Identify which cell holds the provided text, then report its [X, Y] central coordinate. 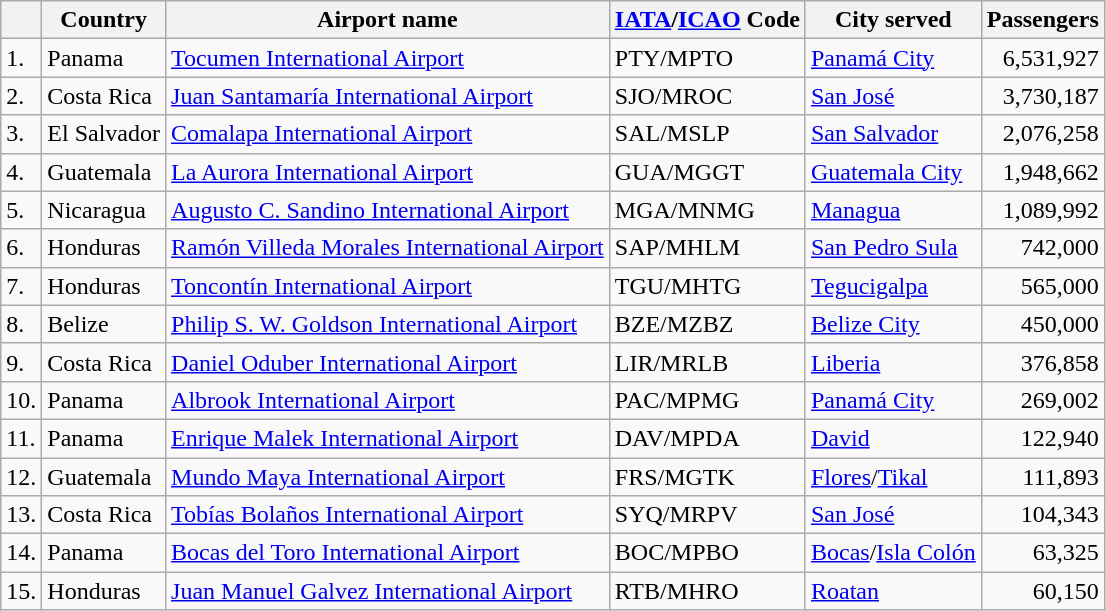
Tegucigalpa [893, 286]
1,948,662 [1042, 172]
122,940 [1042, 438]
PTY/MPTO [707, 58]
TGU/MHTG [707, 286]
13. [22, 515]
104,343 [1042, 515]
Augusto C. Sandino International Airport [388, 210]
Nicaragua [104, 210]
11. [22, 438]
SJO/MROC [707, 96]
269,002 [1042, 400]
IATA/ICAO Code [707, 20]
Ramón Villeda Morales International Airport [388, 248]
Toncontín International Airport [388, 286]
Belize [104, 324]
Managua [893, 210]
742,000 [1042, 248]
San Salvador [893, 134]
Mundo Maya International Airport [388, 477]
376,858 [1042, 362]
DAV/MPDA [707, 438]
2,076,258 [1042, 134]
8. [22, 324]
Flores/Tikal [893, 477]
BOC/MPBO [707, 553]
Tocumen International Airport [388, 58]
3,730,187 [1042, 96]
1,089,992 [1042, 210]
MGA/MNMG [707, 210]
La Aurora International Airport [388, 172]
60,150 [1042, 591]
14. [22, 553]
Bocas del Toro International Airport [388, 553]
SYQ/MRPV [707, 515]
SAL/MSLP [707, 134]
Juan Santamaría International Airport [388, 96]
Country [104, 20]
9. [22, 362]
Belize City [893, 324]
Liberia [893, 362]
Guatemala City [893, 172]
5. [22, 210]
12. [22, 477]
El Salvador [104, 134]
Roatan [893, 591]
PAC/MPMG [707, 400]
15. [22, 591]
LIR/MRLB [707, 362]
Albrook International Airport [388, 400]
Philip S. W. Goldson International Airport [388, 324]
10. [22, 400]
David [893, 438]
FRS/MGTK [707, 477]
Juan Manuel Galvez International Airport [388, 591]
4. [22, 172]
3. [22, 134]
SAP/MHLM [707, 248]
City served [893, 20]
Enrique Malek International Airport [388, 438]
6. [22, 248]
2. [22, 96]
RTB/MHRO [707, 591]
Tobías Bolaños International Airport [388, 515]
San Pedro Sula [893, 248]
Comalapa International Airport [388, 134]
7. [22, 286]
Airport name [388, 20]
450,000 [1042, 324]
Daniel Oduber International Airport [388, 362]
GUA/MGGT [707, 172]
565,000 [1042, 286]
Bocas/Isla Colón [893, 553]
Passengers [1042, 20]
63,325 [1042, 553]
111,893 [1042, 477]
6,531,927 [1042, 58]
1. [22, 58]
BZE/MZBZ [707, 324]
